Return the (X, Y) coordinate for the center point of the cell that contains the specified text.  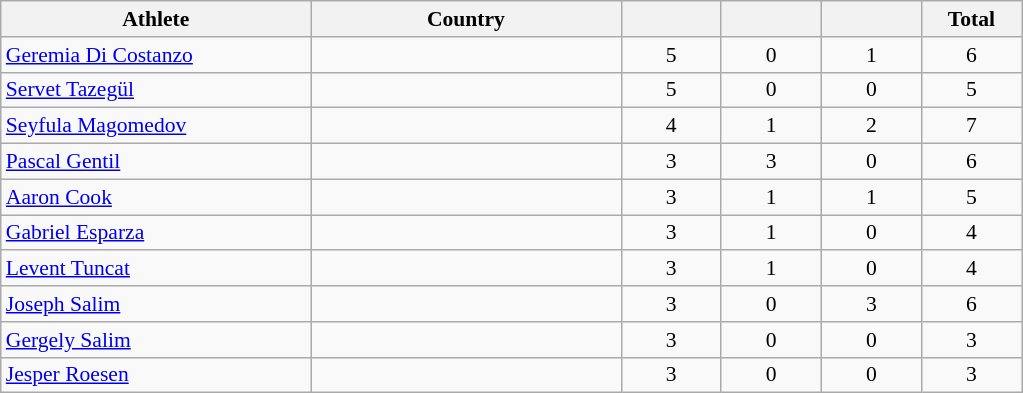
Gergely Salim (156, 340)
Athlete (156, 19)
2 (871, 126)
Seyfula Magomedov (156, 126)
Country (466, 19)
Joseph Salim (156, 304)
Aaron Cook (156, 197)
Jesper Roesen (156, 375)
Servet Tazegül (156, 90)
Total (971, 19)
Levent Tuncat (156, 269)
Geremia Di Costanzo (156, 55)
Pascal Gentil (156, 162)
Gabriel Esparza (156, 233)
7 (971, 126)
